Extract the (x, y) coordinate from the center of the cell holding the provided text.  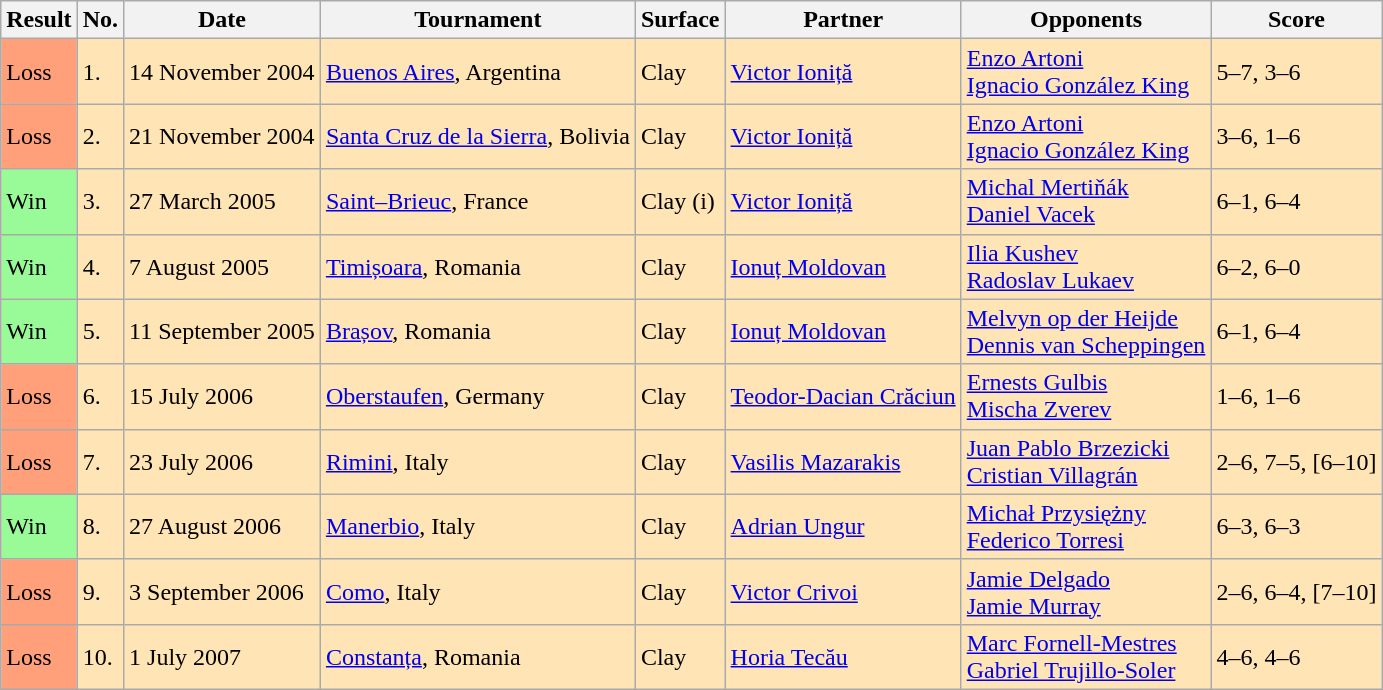
No. (100, 20)
15 July 2006 (222, 396)
Adrian Ungur (843, 526)
27 March 2005 (222, 202)
8. (100, 526)
Horia Tecău (843, 656)
6. (100, 396)
Jamie Delgado Jamie Murray (1086, 592)
Clay (i) (680, 202)
1–6, 1–6 (1296, 396)
6–3, 6–3 (1296, 526)
Michał Przysiężny Federico Torresi (1086, 526)
9. (100, 592)
4. (100, 266)
2–6, 7–5, [6–10] (1296, 462)
1 July 2007 (222, 656)
Surface (680, 20)
Saint–Brieuc, France (478, 202)
Melvyn op der Heijde Dennis van Scheppingen (1086, 332)
Michal Mertiňák Daniel Vacek (1086, 202)
Date (222, 20)
Ernests Gulbis Mischa Zverev (1086, 396)
Timișoara, Romania (478, 266)
Buenos Aires, Argentina (478, 72)
Constanța, Romania (478, 656)
23 July 2006 (222, 462)
2–6, 6–4, [7–10] (1296, 592)
Victor Crivoi (843, 592)
10. (100, 656)
Marc Fornell-Mestres Gabriel Trujillo-Soler (1086, 656)
Santa Cruz de la Sierra, Bolivia (478, 136)
Vasilis Mazarakis (843, 462)
Rimini, Italy (478, 462)
1. (100, 72)
21 November 2004 (222, 136)
Oberstaufen, Germany (478, 396)
2. (100, 136)
3–6, 1–6 (1296, 136)
Como, Italy (478, 592)
5. (100, 332)
6–2, 6–0 (1296, 266)
Tournament (478, 20)
Partner (843, 20)
3 September 2006 (222, 592)
Juan Pablo Brzezicki Cristian Villagrán (1086, 462)
Brașov, Romania (478, 332)
Result (39, 20)
Ilia Kushev Radoslav Lukaev (1086, 266)
11 September 2005 (222, 332)
3. (100, 202)
Manerbio, Italy (478, 526)
Opponents (1086, 20)
4–6, 4–6 (1296, 656)
7. (100, 462)
7 August 2005 (222, 266)
Teodor-Dacian Crăciun (843, 396)
Score (1296, 20)
27 August 2006 (222, 526)
14 November 2004 (222, 72)
5–7, 3–6 (1296, 72)
